Determine the (X, Y) coordinate at the center of the cell enclosing the given text.  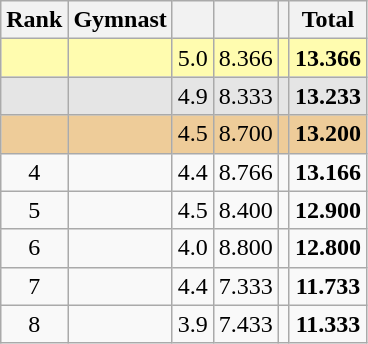
12.800 (328, 248)
8.400 (246, 210)
Rank (34, 20)
11.733 (328, 286)
13.233 (328, 96)
5 (34, 210)
8.333 (246, 96)
13.366 (328, 58)
12.900 (328, 210)
11.333 (328, 324)
13.200 (328, 134)
8.366 (246, 58)
7 (34, 286)
8.700 (246, 134)
13.166 (328, 172)
4 (34, 172)
8.766 (246, 172)
8 (34, 324)
4.9 (192, 96)
4.0 (192, 248)
Total (328, 20)
5.0 (192, 58)
3.9 (192, 324)
Gymnast (120, 20)
6 (34, 248)
7.333 (246, 286)
7.433 (246, 324)
8.800 (246, 248)
